For the text-containing cell, return its midpoint in (x, y) coordinate format. 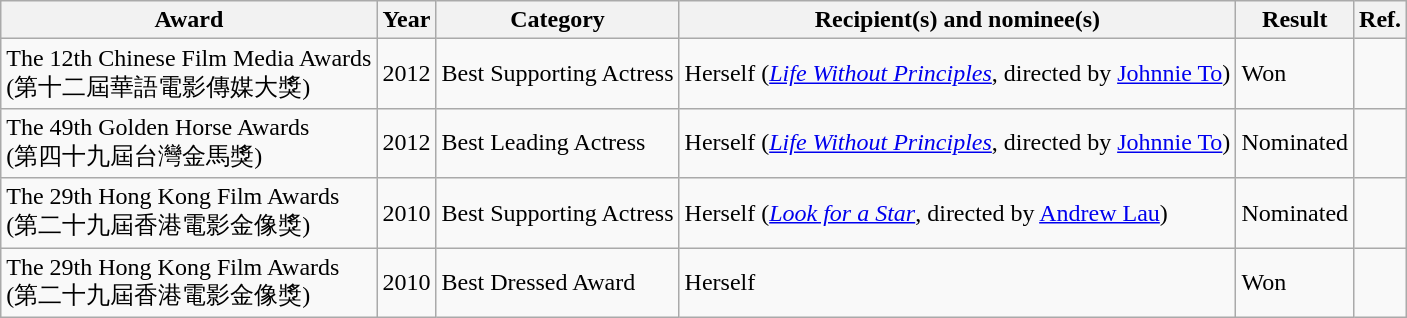
The 12th Chinese Film Media Awards(第十二屆華語電影傳媒大獎) (189, 74)
The 49th Golden Horse Awards(第四十九屆台灣金馬獎) (189, 143)
Award (189, 20)
Best Dressed Award (558, 283)
Year (406, 20)
Herself (Look for a Star, directed by Andrew Lau) (958, 213)
Ref. (1380, 20)
Recipient(s) and nominee(s) (958, 20)
Result (1295, 20)
Best Leading Actress (558, 143)
Category (558, 20)
Herself (958, 283)
